Detect which cell encompasses the target text, then output its [x, y] center coordinate. 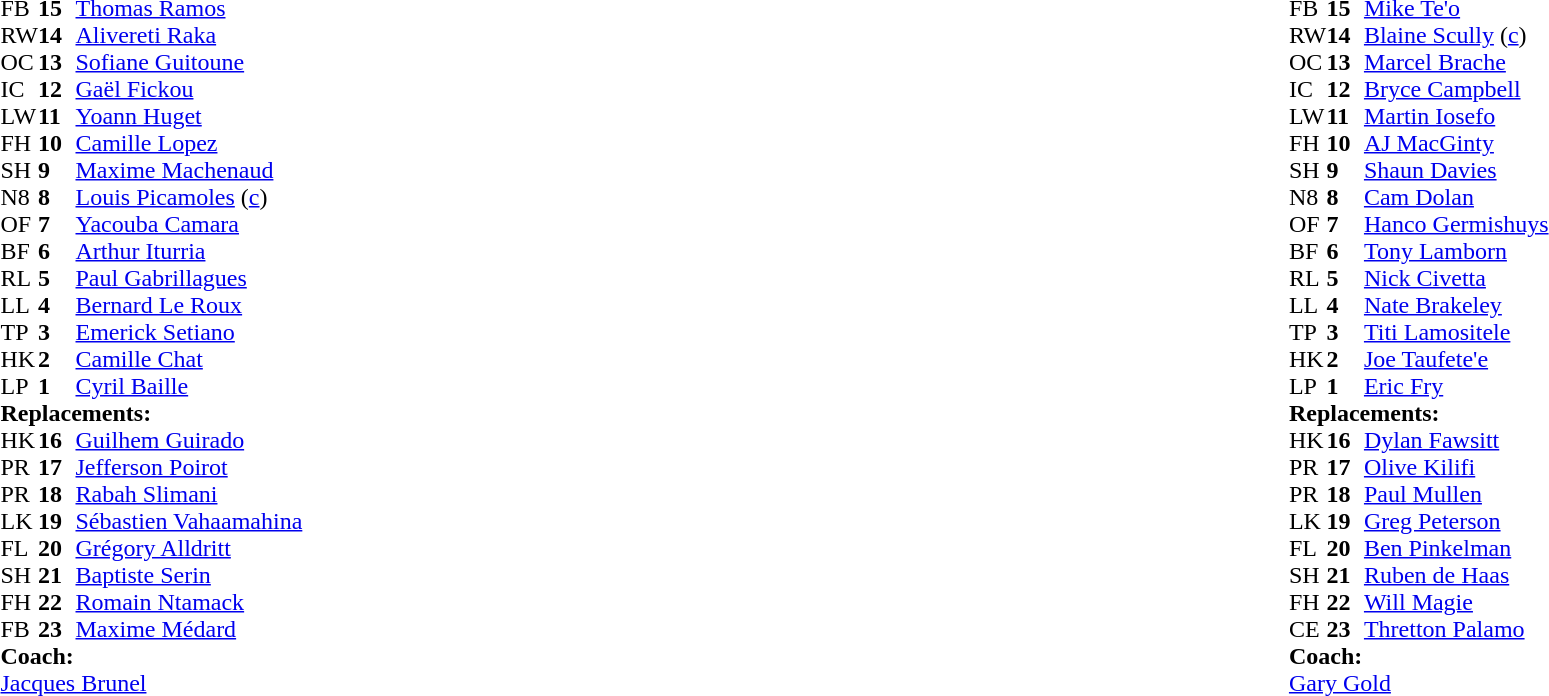
Ben Pinkelman [1456, 548]
Grégory Alldritt [190, 548]
Eric Fry [1456, 386]
Bryce Campbell [1456, 90]
Arthur Iturria [190, 252]
Bernard Le Roux [190, 306]
Yoann Huget [190, 116]
Rabah Slimani [190, 494]
Marcel Brache [1456, 62]
Louis Picamoles (c) [190, 198]
Alivereti Raka [190, 36]
Romain Ntamack [190, 602]
Ruben de Haas [1456, 576]
Blaine Scully (c) [1456, 36]
Shaun Davies [1456, 170]
Dylan Fawsitt [1456, 440]
Cyril Baille [190, 386]
Joe Taufete'e [1456, 360]
Hanco Germishuys [1456, 224]
FB [19, 630]
Cam Dolan [1456, 198]
Greg Peterson [1456, 522]
Camille Chat [190, 360]
Sofiane Guitoune [190, 62]
Maxime Médard [190, 630]
Baptiste Serin [190, 576]
Nate Brakeley [1456, 306]
AJ MacGinty [1456, 144]
Camille Lopez [190, 144]
Maxime Machenaud [190, 170]
Martin Iosefo [1456, 116]
Olive Kilifi [1456, 468]
Titi Lamositele [1456, 332]
Paul Gabrillagues [190, 278]
Emerick Setiano [190, 332]
Paul Mullen [1456, 494]
Jefferson Poirot [190, 468]
Will Magie [1456, 602]
Yacouba Camara [190, 224]
CE [1308, 630]
Nick Civetta [1456, 278]
Tony Lamborn [1456, 252]
Sébastien Vahaamahina [190, 522]
Thretton Palamo [1456, 630]
Gaël Fickou [190, 90]
Guilhem Guirado [190, 440]
